Locate the cell with the specified text and output its [x, y] center coordinate. 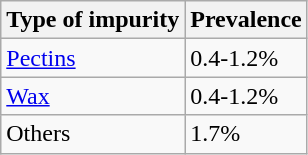
Pectins [93, 58]
Prevalence [246, 20]
Others [93, 134]
1.7% [246, 134]
Type of impurity [93, 20]
Wax [93, 96]
